Determine the [X, Y] coordinate at the center of the cell enclosing the given text.  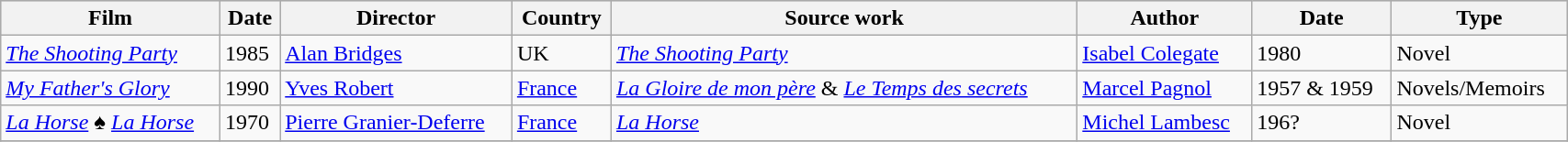
1970 [250, 123]
Michel Lambesc [1165, 123]
1980 [1322, 53]
My Father's Glory [110, 88]
1957 & 1959 [1322, 88]
1990 [250, 88]
UK [561, 53]
1985 [250, 53]
Alan Bridges [397, 53]
Source work [843, 18]
Country [561, 18]
Isabel Colegate [1165, 53]
La Gloire de mon père & Le Temps des secrets [843, 88]
Marcel Pagnol [1165, 88]
Director [397, 18]
Type [1479, 18]
Novels/Memoirs [1479, 88]
La Horse [843, 123]
Author [1165, 18]
Film [110, 18]
Pierre Granier-Deferre [397, 123]
La Horse ♠ La Horse [110, 123]
Yves Robert [397, 88]
196? [1322, 123]
